Extract the (X, Y) coordinate from the center of the cell holding the provided text.  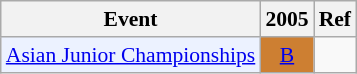
Event (131, 19)
B (286, 55)
Ref (335, 19)
2005 (286, 19)
Asian Junior Championships (131, 55)
